Capture the cell that displays the provided text and extract its [x, y] central coordinate. 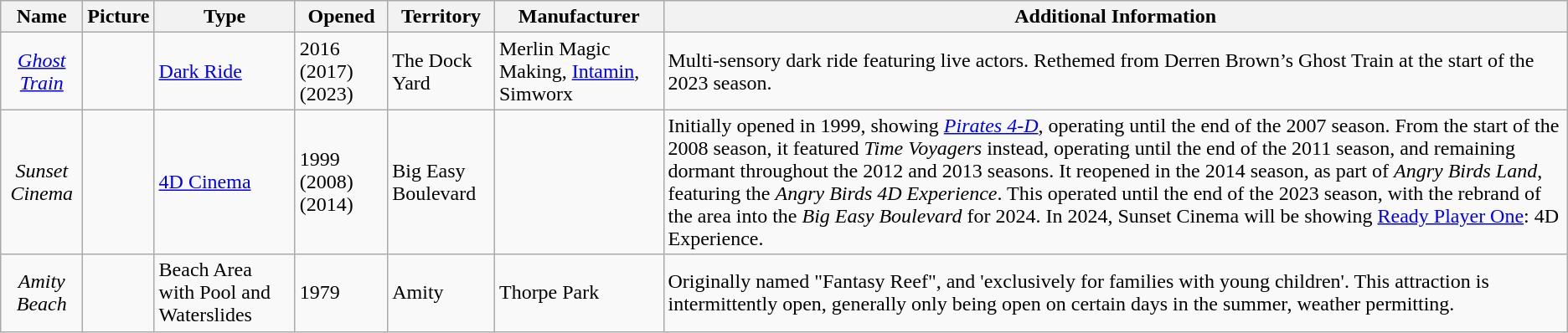
Picture [119, 17]
Ghost Train [42, 71]
Merlin Magic Making, Intamin, Simworx [579, 71]
2016 (2017) (2023) [341, 71]
Multi-sensory dark ride featuring live actors. Rethemed from Derren Brown’s Ghost Train at the start of the 2023 season. [1116, 71]
4D Cinema [224, 182]
Manufacturer [579, 17]
Sunset Cinema [42, 182]
Big Easy Boulevard [441, 182]
Thorpe Park [579, 293]
Type [224, 17]
Opened [341, 17]
Territory [441, 17]
Name [42, 17]
The Dock Yard [441, 71]
Beach Area with Pool and Waterslides [224, 293]
Dark Ride [224, 71]
Amity Beach [42, 293]
Amity [441, 293]
1979 [341, 293]
1999 (2008) (2014) [341, 182]
Additional Information [1116, 17]
